Search for the cell housing the specified text and yield its [X, Y] center coordinate. 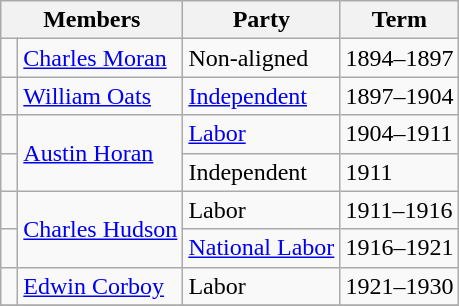
1904–1911 [400, 134]
Members [92, 20]
1916–1921 [400, 248]
1897–1904 [400, 96]
Edwin Corboy [100, 286]
1894–1897 [400, 58]
Charles Moran [100, 58]
Austin Horan [100, 153]
Non-aligned [262, 58]
1921–1930 [400, 286]
Charles Hudson [100, 229]
1911 [400, 172]
National Labor [262, 248]
1911–1916 [400, 210]
Term [400, 20]
Party [262, 20]
William Oats [100, 96]
